Return the [x, y] coordinate for the center point of the cell that contains the specified text.  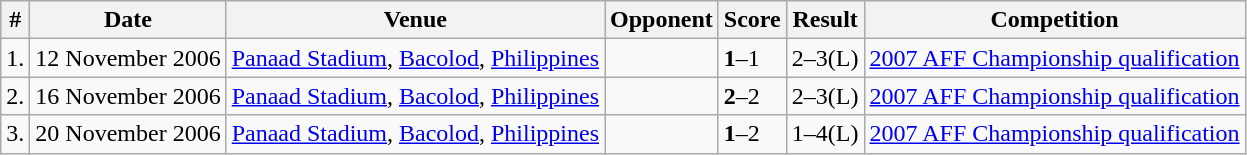
Competition [1054, 20]
Opponent [662, 20]
12 November 2006 [128, 58]
16 November 2006 [128, 96]
2–2 [752, 96]
1–1 [752, 58]
Score [752, 20]
Date [128, 20]
# [16, 20]
1–2 [752, 134]
20 November 2006 [128, 134]
Result [825, 20]
3. [16, 134]
1–4(L) [825, 134]
2. [16, 96]
Venue [415, 20]
1. [16, 58]
